Capture the cell that displays the provided text and extract its [x, y] central coordinate. 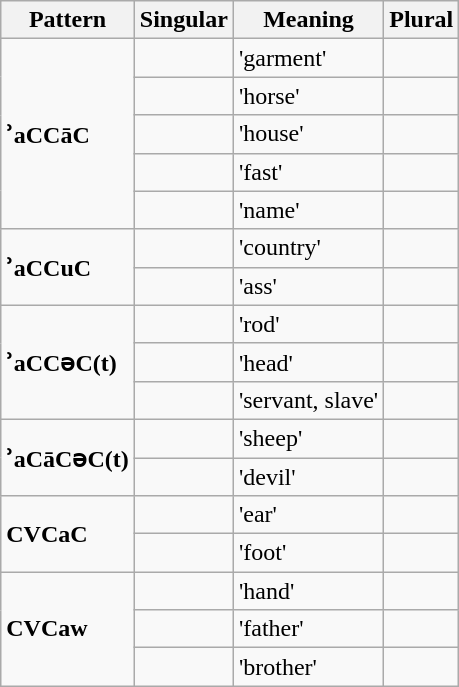
Meaning [308, 20]
ʾaCāCəC(t) [68, 457]
'hand' [308, 591]
'fast' [308, 172]
'ass' [308, 286]
Singular [184, 20]
'horse' [308, 96]
'rod' [308, 324]
'ear' [308, 515]
'father' [308, 629]
'brother' [308, 667]
'head' [308, 362]
ʾaCCuC [68, 267]
'sheep' [308, 438]
Pattern [68, 20]
'garment' [308, 58]
'devil' [308, 477]
'house' [308, 134]
'country' [308, 248]
'servant, slave' [308, 400]
'name' [308, 210]
ʾaCCəC(t) [68, 362]
CVCaC [68, 534]
ʾaCCāC [68, 134]
'foot' [308, 553]
CVCaw [68, 629]
Plural [422, 20]
